Search for the cell housing the specified text and yield its [X, Y] center coordinate. 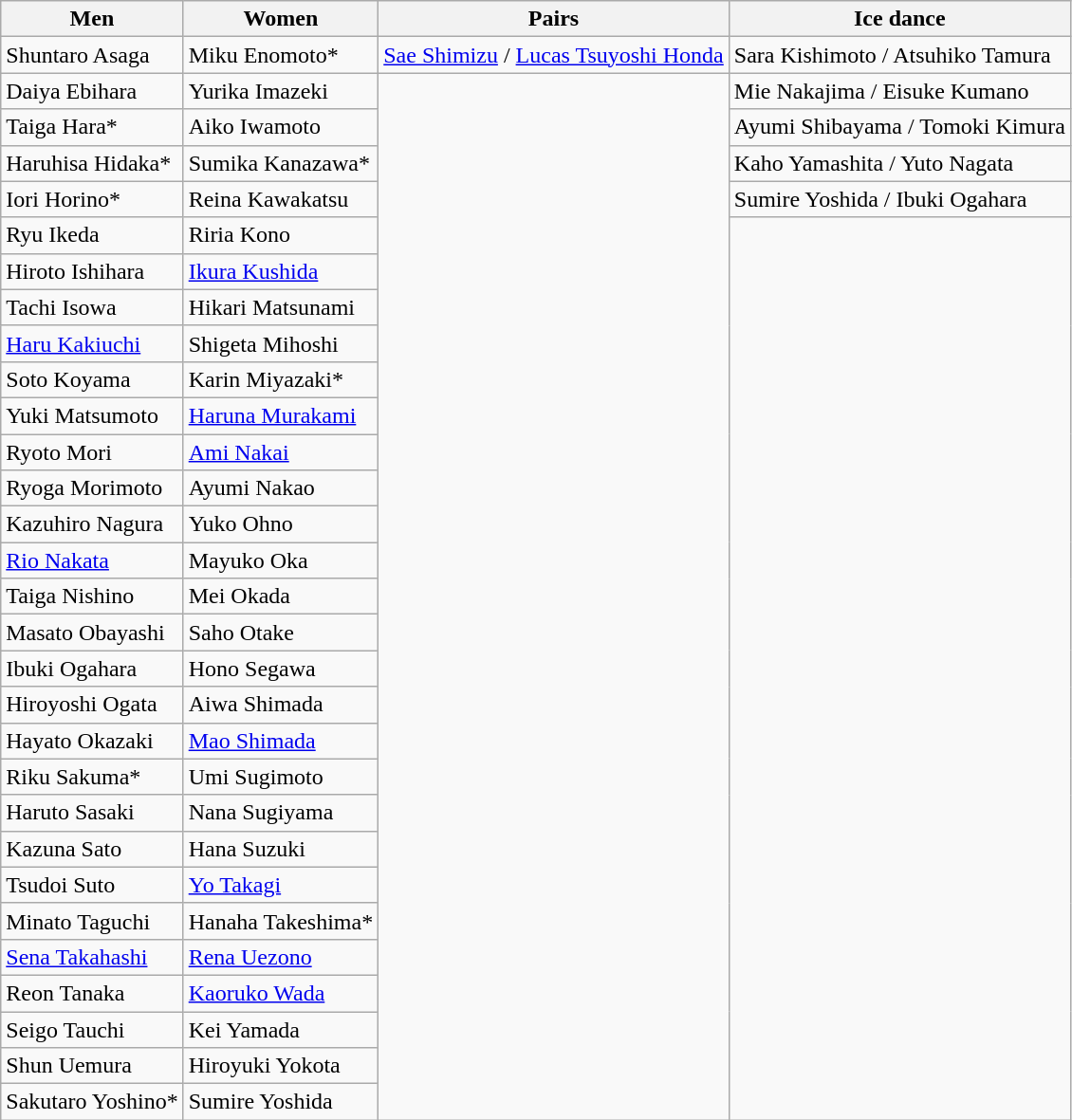
Ayumi Shibayama / Tomoki Kimura [899, 127]
Sumire Yoshida [281, 1102]
Tsudoi Suto [92, 885]
Kei Yamada [281, 1029]
Ayumi Nakao [281, 488]
Rio Nakata [92, 560]
Taiga Nishino [92, 597]
Ibuki Ogahara [92, 669]
Ryoto Mori [92, 452]
Miku Enomoto* [281, 55]
Women [281, 19]
Ami Nakai [281, 452]
Kaoruko Wada [281, 993]
Sumire Yoshida / Ibuki Ogahara [899, 199]
Kazuhiro Nagura [92, 524]
Haruto Sasaki [92, 813]
Sumika Kanazawa* [281, 163]
Riku Sakuma* [92, 777]
Rena Uezono [281, 957]
Seigo Tauchi [92, 1029]
Men [92, 19]
Yo Takagi [281, 885]
Karin Miyazaki* [281, 379]
Hiroto Ishihara [92, 271]
Soto Koyama [92, 379]
Iori Horino* [92, 199]
Haru Kakiuchi [92, 343]
Yurika Imazeki [281, 91]
Hiroyoshi Ogata [92, 705]
Aiko Iwamoto [281, 127]
Aiwa Shimada [281, 705]
Mie Nakajima / Eisuke Kumano [899, 91]
Mao Shimada [281, 741]
Mei Okada [281, 597]
Hanaha Takeshima* [281, 921]
Shun Uemura [92, 1066]
Kaho Yamashita / Yuto Nagata [899, 163]
Sakutaro Yoshino* [92, 1102]
Pairs [554, 19]
Hayato Okazaki [92, 741]
Shigeta Mihoshi [281, 343]
Sara Kishimoto / Atsuhiko Tamura [899, 55]
Mayuko Oka [281, 560]
Reina Kawakatsu [281, 199]
Taiga Hara* [92, 127]
Umi Sugimoto [281, 777]
Yuki Matsumoto [92, 415]
Ryoga Morimoto [92, 488]
Hana Suzuki [281, 849]
Shuntaro Asaga [92, 55]
Ice dance [899, 19]
Masato Obayashi [92, 633]
Daiya Ebihara [92, 91]
Haruna Murakami [281, 415]
Kazuna Sato [92, 849]
Ryu Ikeda [92, 235]
Hiroyuki Yokota [281, 1066]
Hono Segawa [281, 669]
Sae Shimizu / Lucas Tsuyoshi Honda [554, 55]
Sena Takahashi [92, 957]
Saho Otake [281, 633]
Ikura Kushida [281, 271]
Minato Taguchi [92, 921]
Tachi Isowa [92, 307]
Reon Tanaka [92, 993]
Haruhisa Hidaka* [92, 163]
Hikari Matsunami [281, 307]
Yuko Ohno [281, 524]
Nana Sugiyama [281, 813]
Riria Kono [281, 235]
